For the text-containing cell, return its midpoint in [X, Y] coordinate format. 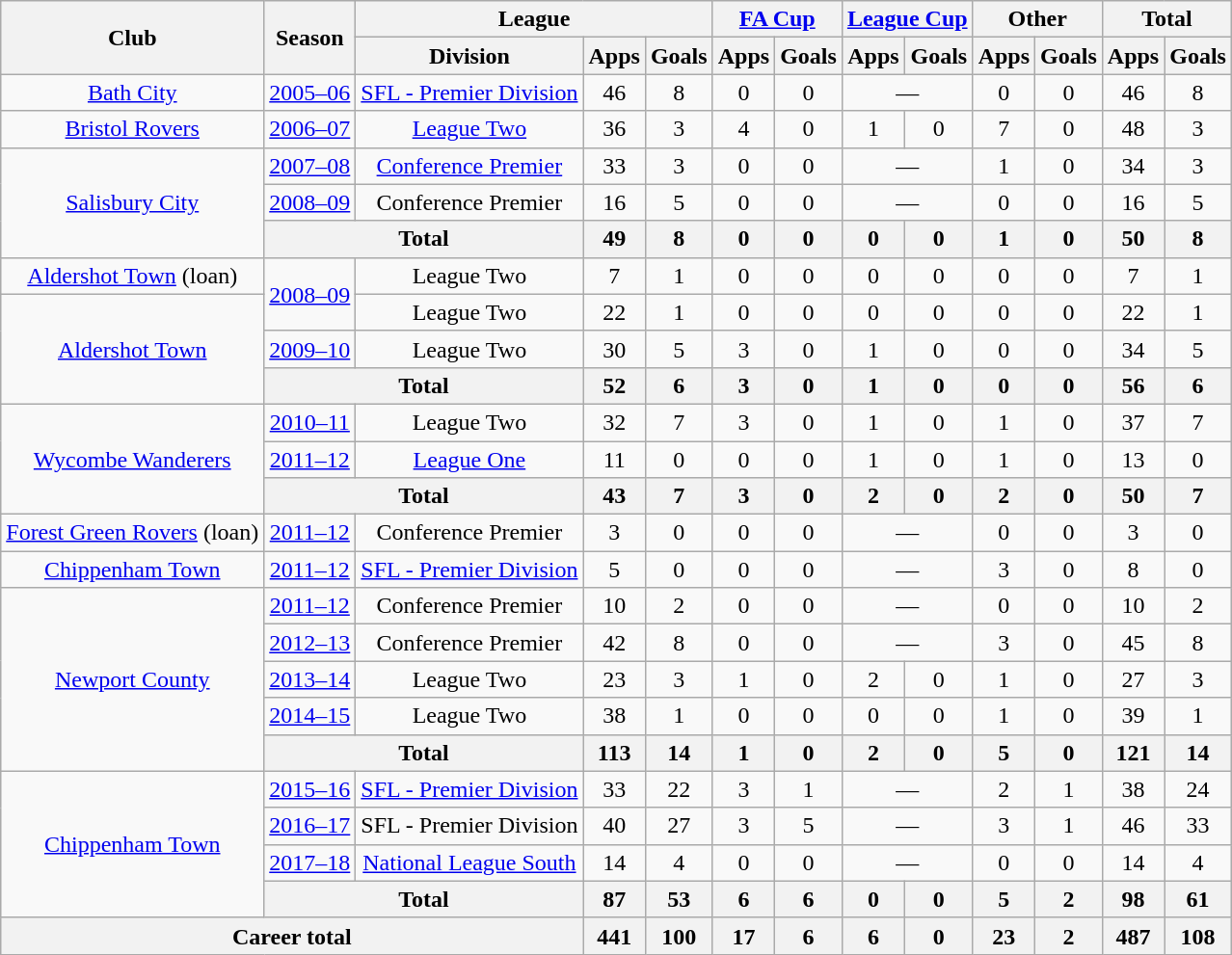
Bath City [133, 93]
2015–16 [310, 789]
FA Cup [777, 19]
48 [1133, 129]
Forest Green Rovers (loan) [133, 533]
League One [469, 460]
Club [133, 38]
2009–10 [310, 349]
43 [614, 496]
30 [614, 349]
98 [1133, 899]
Season [310, 38]
100 [679, 936]
52 [614, 385]
Other [1037, 19]
2017–18 [310, 862]
49 [614, 239]
56 [1133, 385]
36 [614, 129]
Newport County [133, 679]
42 [614, 643]
Career total [292, 936]
441 [614, 936]
Wycombe Wanderers [133, 459]
2012–13 [310, 643]
37 [1133, 422]
17 [743, 936]
2016–17 [310, 826]
2013–14 [310, 679]
121 [1133, 753]
Salisbury City [133, 202]
Bristol Rovers [133, 129]
87 [614, 899]
487 [1133, 936]
Aldershot Town (loan) [133, 276]
National League South [469, 862]
108 [1198, 936]
13 [1133, 460]
24 [1198, 789]
League [534, 19]
2010–11 [310, 422]
39 [1133, 716]
2006–07 [310, 129]
32 [614, 422]
Aldershot Town [133, 349]
Division [469, 56]
2005–06 [310, 93]
113 [614, 753]
11 [614, 460]
2007–08 [310, 166]
League Cup [907, 19]
53 [679, 899]
45 [1133, 643]
2014–15 [310, 716]
40 [614, 826]
61 [1198, 899]
